Search for the cell housing the specified text and yield its [x, y] center coordinate. 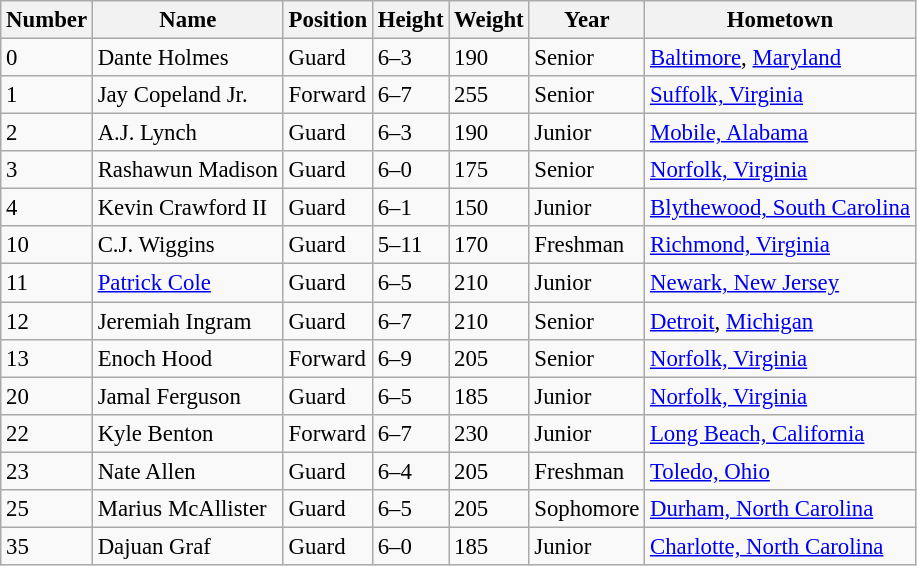
Sophomore [587, 509]
Blythewood, South Carolina [780, 208]
35 [47, 546]
Rashawun Madison [188, 170]
Dajuan Graf [188, 546]
255 [489, 95]
11 [47, 283]
6–9 [410, 358]
Kevin Crawford II [188, 208]
1 [47, 95]
Jamal Ferguson [188, 396]
5–11 [410, 245]
2 [47, 133]
22 [47, 433]
175 [489, 170]
23 [47, 471]
Year [587, 20]
Enoch Hood [188, 358]
Mobile, Alabama [780, 133]
Nate Allen [188, 471]
Suffolk, Virginia [780, 95]
10 [47, 245]
Patrick Cole [188, 283]
Toledo, Ohio [780, 471]
Newark, New Jersey [780, 283]
Name [188, 20]
Hometown [780, 20]
Jay Copeland Jr. [188, 95]
150 [489, 208]
20 [47, 396]
Position [328, 20]
6–4 [410, 471]
Height [410, 20]
12 [47, 321]
Jeremiah Ingram [188, 321]
Long Beach, California [780, 433]
170 [489, 245]
Detroit, Michigan [780, 321]
Dante Holmes [188, 58]
13 [47, 358]
Richmond, Virginia [780, 245]
Weight [489, 20]
25 [47, 509]
Number [47, 20]
6–1 [410, 208]
Kyle Benton [188, 433]
Durham, North Carolina [780, 509]
Charlotte, North Carolina [780, 546]
4 [47, 208]
A.J. Lynch [188, 133]
0 [47, 58]
Baltimore, Maryland [780, 58]
C.J. Wiggins [188, 245]
230 [489, 433]
3 [47, 170]
Marius McAllister [188, 509]
